Pinpoint the cell where the given text exists, returning its (X, Y) midpoint coordinate. 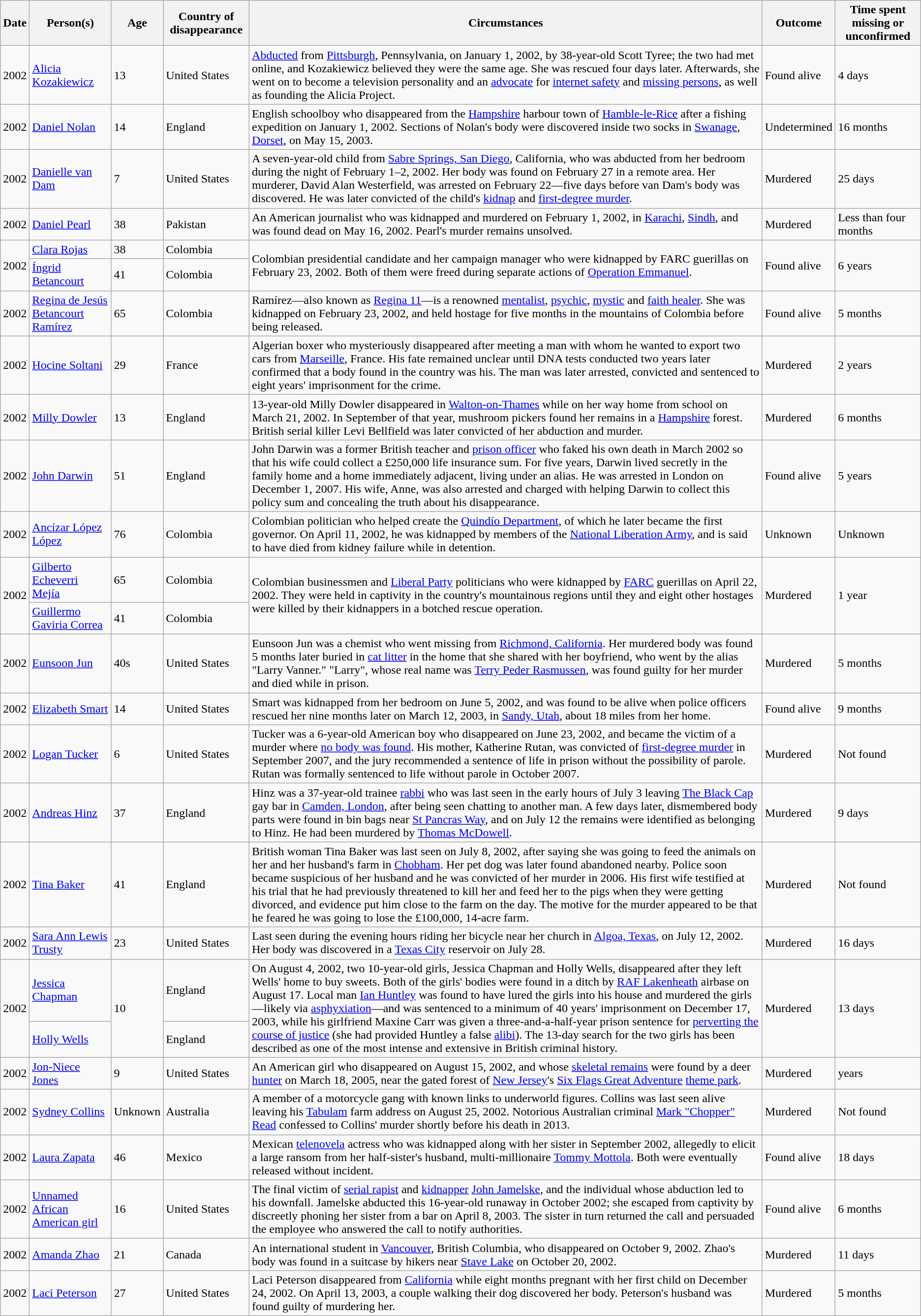
Daniel Nolan (70, 127)
years (878, 1073)
16 months (878, 127)
Date (15, 23)
16 (137, 1209)
6 (137, 754)
Age (137, 23)
Logan Tucker (70, 754)
6 years (878, 266)
37 (137, 812)
Person(s) (70, 23)
Australia (207, 1112)
23 (137, 943)
13 days (878, 1008)
Guillermo Gaviria Correa (70, 619)
Clara Rojas (70, 249)
Circumstances (506, 23)
Eunsoon Jun (70, 664)
21 (137, 1254)
Undetermined (798, 127)
5 years (878, 476)
Regina de Jesús Betancourt Ramírez (70, 313)
Laura Zapata (70, 1157)
Milly Dowler (70, 417)
9 (137, 1073)
Pakistan (207, 224)
Alicia Kozakiewicz (70, 75)
Less than four months (878, 224)
Daniel Pearl (70, 224)
9 months (878, 709)
Íngrid Betancourt (70, 274)
1 year (878, 595)
John Darwin (70, 476)
46 (137, 1157)
7 (137, 179)
Unnamed African American girl (70, 1209)
27 (137, 1293)
Jessica Chapman (70, 990)
Sydney Collins (70, 1112)
Ancízar López López (70, 534)
40s (137, 664)
France (207, 365)
76 (137, 534)
Sara Ann Lewis Trusty (70, 943)
Elizabeth Smart (70, 709)
Jon-Niece Jones (70, 1073)
Mexico (207, 1157)
Laci Peterson (70, 1293)
9 days (878, 812)
Hocine Soltani (70, 365)
Canada (207, 1254)
Country of disappearance (207, 23)
51 (137, 476)
Amanda Zhao (70, 1254)
25 days (878, 179)
Holly Wells (70, 1039)
Outcome (798, 23)
18 days (878, 1157)
Danielle van Dam (70, 179)
2 years (878, 365)
Andreas Hinz (70, 812)
Time spent missing or unconfirmed (878, 23)
Gilberto Echeverri Mejía (70, 579)
29 (137, 365)
11 days (878, 1254)
16 days (878, 943)
4 days (878, 75)
Tina Baker (70, 884)
10 (137, 1008)
